Output the [X, Y] coordinate of the center of the cell containing the given text.  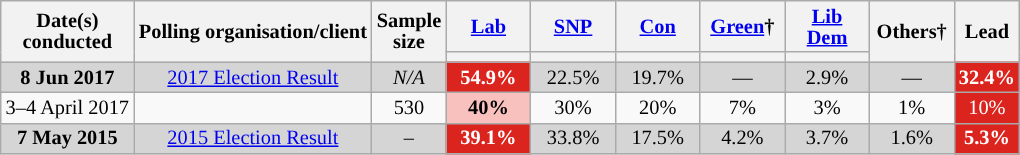
40% [488, 108]
32.4% [987, 78]
33.8% [574, 138]
4.2% [742, 138]
3.7% [828, 138]
3–4 April 2017 [68, 108]
30% [574, 108]
54.9% [488, 78]
Lab [488, 26]
39.1% [488, 138]
5.3% [987, 138]
Lib Dem [828, 26]
7 May 2015 [68, 138]
19.7% [658, 78]
Lead [987, 30]
17.5% [658, 138]
530 [409, 108]
2015 Election Result [253, 138]
1% [912, 108]
Polling organisation/client [253, 30]
N/A [409, 78]
10% [987, 108]
3% [828, 108]
Others† [912, 30]
2017 Election Result [253, 78]
SNP [574, 26]
7% [742, 108]
Con [658, 26]
Date(s)conducted [68, 30]
Samplesize [409, 30]
– [409, 138]
22.5% [574, 78]
2.9% [828, 78]
8 Jun 2017 [68, 78]
1.6% [912, 138]
20% [658, 108]
Green† [742, 26]
